Determine the [x, y] coordinate at the center of the cell enclosing the given text.  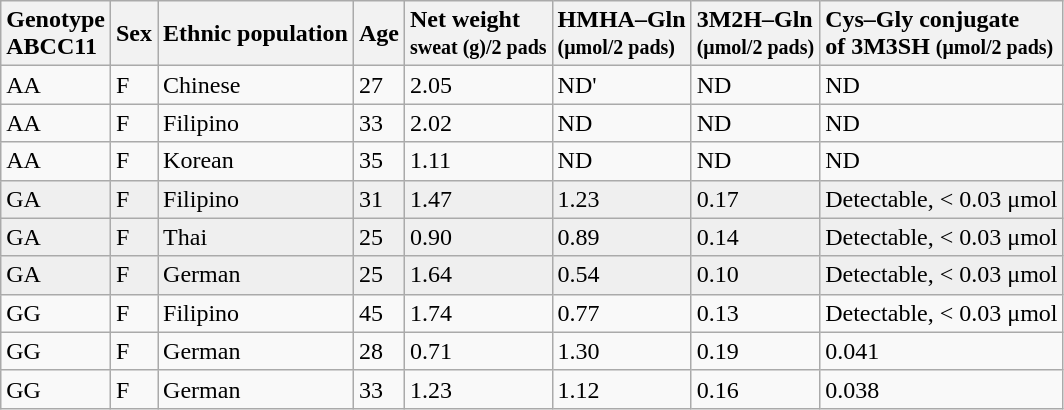
45 [378, 313]
0.16 [755, 389]
Korean [256, 161]
0.038 [942, 389]
0.77 [622, 313]
HMHA–Gln(μmol/2 pads) [622, 34]
1.12 [622, 389]
0.13 [755, 313]
Age [378, 34]
27 [378, 85]
0.54 [622, 275]
1.74 [478, 313]
Ethnic population [256, 34]
31 [378, 199]
1.47 [478, 199]
ND' [622, 85]
0.041 [942, 351]
Net weight sweat (g)/2 pads [478, 34]
0.71 [478, 351]
3M2H–Gln(μmol/2 pads) [755, 34]
Genotype ABCC11 [56, 34]
35 [378, 161]
0.19 [755, 351]
28 [378, 351]
Thai [256, 237]
1.64 [478, 275]
0.10 [755, 275]
Sex [134, 34]
1.30 [622, 351]
0.89 [622, 237]
0.90 [478, 237]
Cys–Gly conjugateof 3M3SH (μmol/2 pads) [942, 34]
0.14 [755, 237]
Chinese [256, 85]
1.11 [478, 161]
0.17 [755, 199]
2.05 [478, 85]
2.02 [478, 123]
